From the cell containing the given text, extract its center point as [x, y] coordinate. 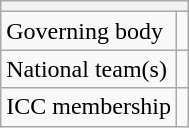
ICC membership [89, 107]
National team(s) [89, 69]
Governing body [89, 31]
